Return [X, Y] of the center of cell containing provided text 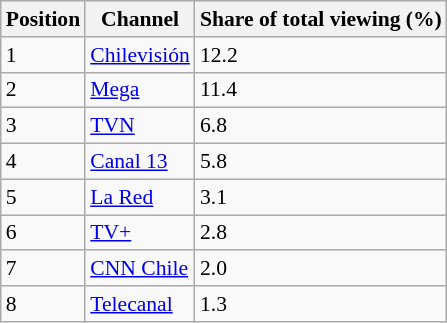
4 [43, 162]
11.4 [321, 90]
5.8 [321, 162]
Share of total viewing (%) [321, 19]
5 [43, 197]
Position [43, 19]
La Red [140, 197]
Telecanal [140, 304]
Channel [140, 19]
Canal 13 [140, 162]
2.8 [321, 233]
CNN Chile [140, 269]
TVN [140, 126]
3.1 [321, 197]
12.2 [321, 55]
1 [43, 55]
6 [43, 233]
6.8 [321, 126]
3 [43, 126]
2 [43, 90]
7 [43, 269]
Chilevisión [140, 55]
TV+ [140, 233]
Mega [140, 90]
2.0 [321, 269]
8 [43, 304]
1.3 [321, 304]
